Output the (x, y) coordinate of the center of the cell containing the given text.  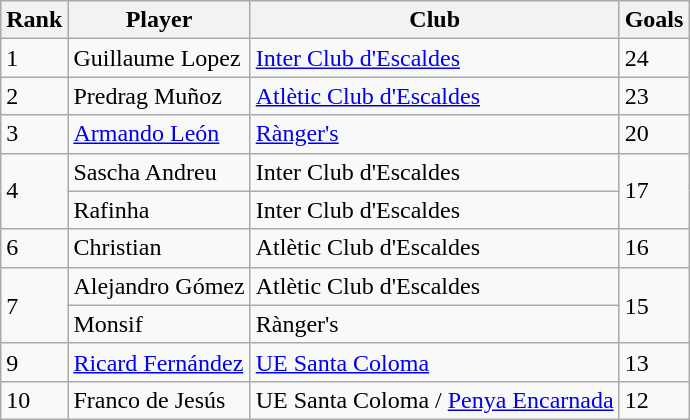
Armando León (159, 134)
2 (34, 96)
6 (34, 248)
Monsif (159, 324)
Rafinha (159, 210)
3 (34, 134)
15 (654, 305)
Alejandro Gómez (159, 286)
Club (434, 20)
17 (654, 191)
13 (654, 362)
Predrag Muñoz (159, 96)
9 (34, 362)
20 (654, 134)
Guillaume Lopez (159, 58)
16 (654, 248)
Christian (159, 248)
23 (654, 96)
Rank (34, 20)
4 (34, 191)
Player (159, 20)
12 (654, 400)
Goals (654, 20)
Franco de Jesús (159, 400)
UE Santa Coloma / Penya Encarnada (434, 400)
10 (34, 400)
24 (654, 58)
7 (34, 305)
Ricard Fernández (159, 362)
UE Santa Coloma (434, 362)
1 (34, 58)
Sascha Andreu (159, 172)
